Pinpoint the cell where the given text exists, returning its (X, Y) midpoint coordinate. 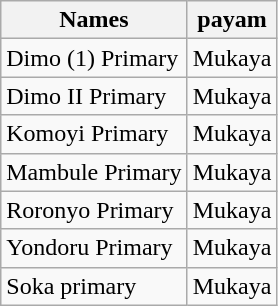
Soka primary (94, 286)
Yondoru Primary (94, 248)
Komoyi Primary (94, 134)
Roronyo Primary (94, 210)
Names (94, 20)
payam (232, 20)
Dimo (1) Primary (94, 58)
Dimo II Primary (94, 96)
Mambule Primary (94, 172)
